Detect which cell encompasses the target text, then output its [x, y] center coordinate. 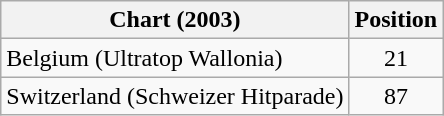
Switzerland (Schweizer Hitparade) [175, 96]
Position [396, 20]
Chart (2003) [175, 20]
21 [396, 58]
87 [396, 96]
Belgium (Ultratop Wallonia) [175, 58]
